Detect which cell encompasses the target text, then output its [x, y] center coordinate. 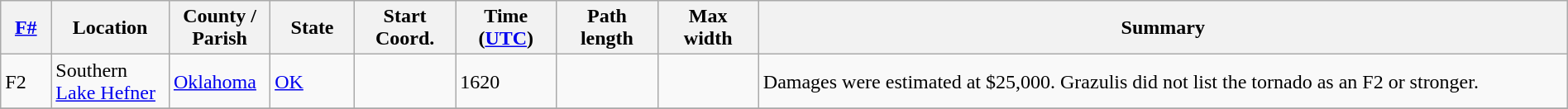
F# [26, 28]
Summary [1163, 28]
Start Coord. [404, 28]
Location [111, 28]
Path length [607, 28]
Oklahoma [219, 81]
Time (UTC) [506, 28]
Southern Lake Hefner [111, 81]
OK [313, 81]
Damages were estimated at $25,000. Grazulis did not list the tornado as an F2 or stronger. [1163, 81]
F2 [26, 81]
State [313, 28]
County / Parish [219, 28]
Max width [708, 28]
1620 [506, 81]
